Scan for the cell matching the given text and deliver its [x, y] coordinate at center. 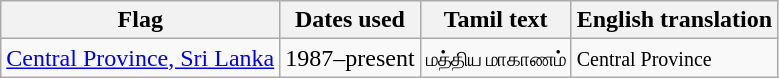
1987–present [350, 58]
Dates used [350, 20]
Flag [140, 20]
Tamil text [496, 20]
Central Province, Sri Lanka [140, 58]
Central Province [674, 58]
English translation [674, 20]
மத்திய மாகாணம் [496, 58]
